Extract the (x, y) coordinate from the center of the cell holding the provided text.  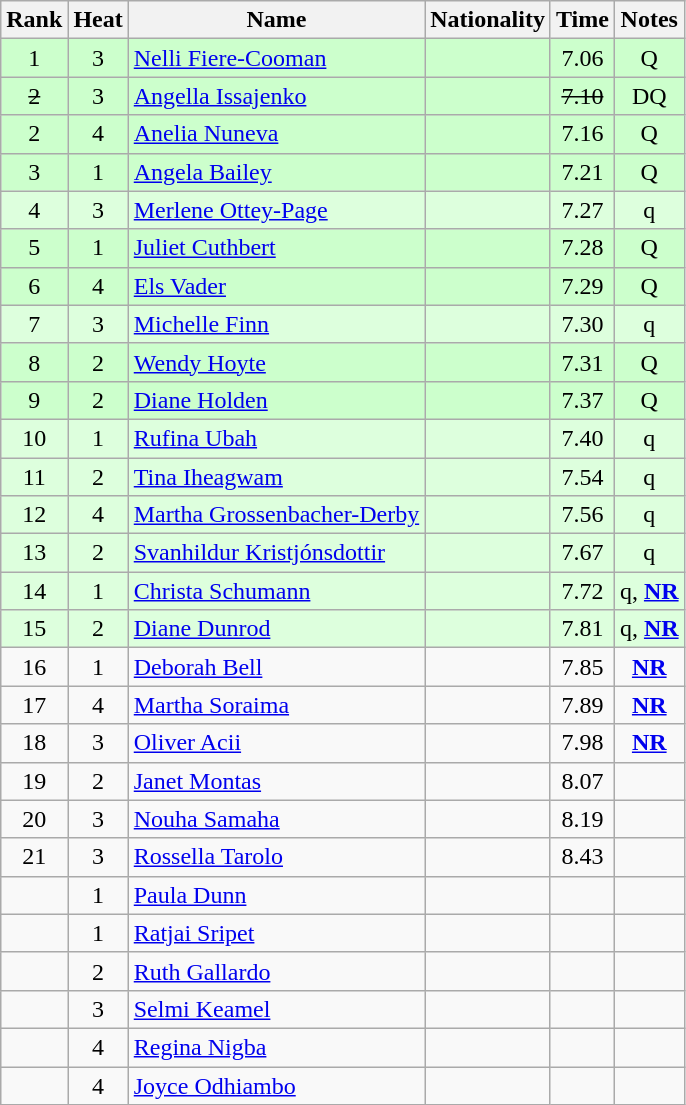
7.89 (582, 705)
7.85 (582, 667)
Angella Issajenko (276, 96)
17 (34, 705)
6 (34, 286)
12 (34, 515)
7.16 (582, 134)
DQ (649, 96)
20 (34, 819)
Nationality (488, 20)
Notes (649, 20)
7.40 (582, 438)
18 (34, 743)
Els Vader (276, 286)
7.81 (582, 629)
9 (34, 400)
Martha Soraima (276, 705)
Janet Montas (276, 781)
7.10 (582, 96)
14 (34, 591)
7.30 (582, 324)
Deborah Bell (276, 667)
7.56 (582, 515)
Nouha Samaha (276, 819)
Angela Bailey (276, 172)
7.72 (582, 591)
Anelia Nuneva (276, 134)
Joyce Odhiambo (276, 1085)
7.54 (582, 477)
Tina Iheagwam (276, 477)
7.37 (582, 400)
Nelli Fiere-Cooman (276, 58)
Christa Schumann (276, 591)
8 (34, 362)
Regina Nigba (276, 1047)
15 (34, 629)
Diane Dunrod (276, 629)
Svanhildur Kristjónsdottir (276, 553)
Ratjai Sripet (276, 933)
Diane Holden (276, 400)
19 (34, 781)
5 (34, 248)
Selmi Keamel (276, 1009)
Ruth Gallardo (276, 971)
16 (34, 667)
Time (582, 20)
Merlene Ottey-Page (276, 210)
Rufina Ubah (276, 438)
10 (34, 438)
Heat (98, 20)
Name (276, 20)
7.21 (582, 172)
7.27 (582, 210)
8.43 (582, 857)
Rank (34, 20)
Paula Dunn (276, 895)
Michelle Finn (276, 324)
Juliet Cuthbert (276, 248)
7.67 (582, 553)
Martha Grossenbacher-Derby (276, 515)
Oliver Acii (276, 743)
7.29 (582, 286)
Rossella Tarolo (276, 857)
7.31 (582, 362)
Wendy Hoyte (276, 362)
8.19 (582, 819)
7.06 (582, 58)
8.07 (582, 781)
11 (34, 477)
7.98 (582, 743)
7.28 (582, 248)
7 (34, 324)
21 (34, 857)
13 (34, 553)
